Scan for the cell matching the given text and deliver its [x, y] coordinate at center. 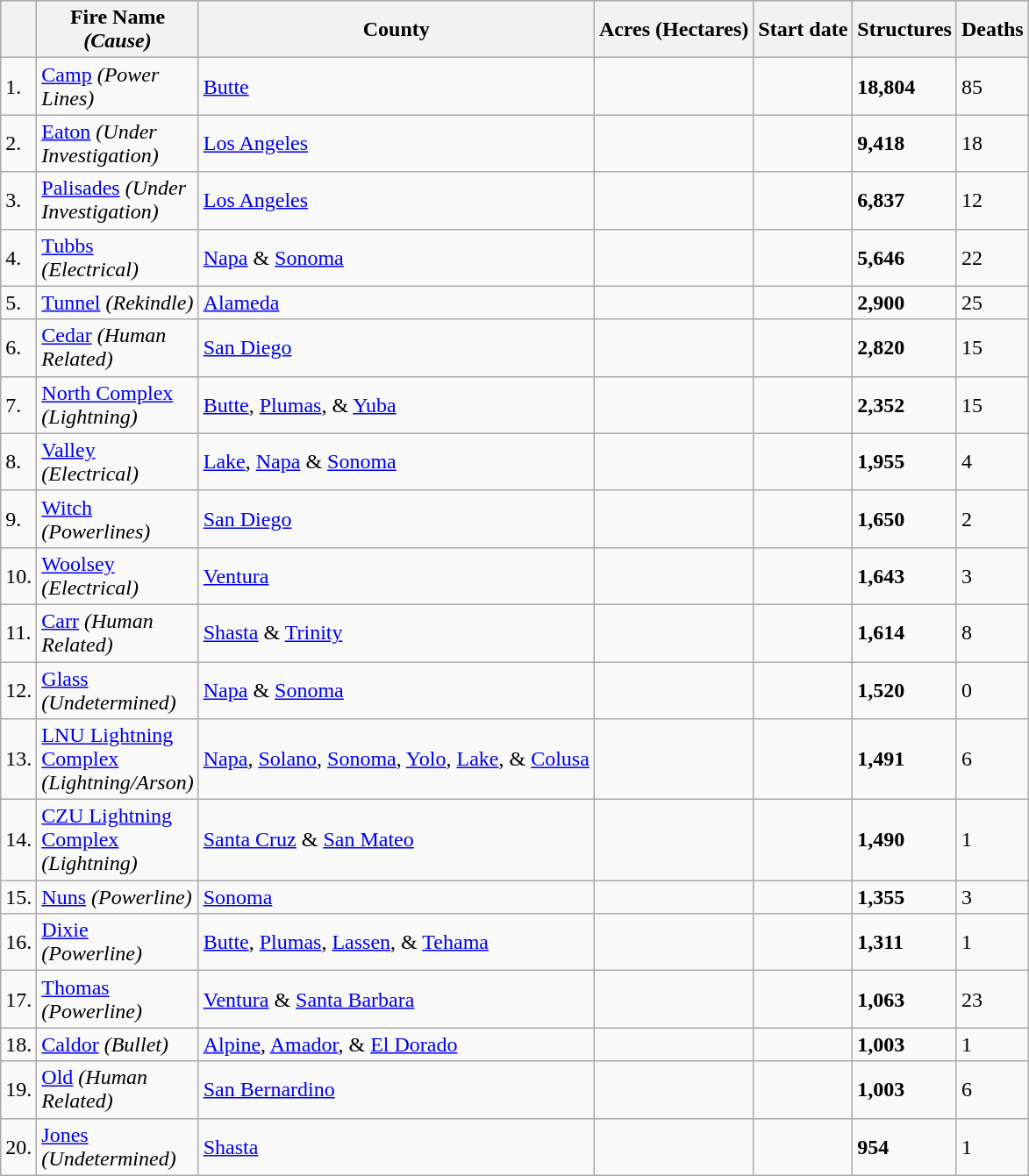
2,352 [905, 405]
Jones (Undetermined) [118, 1147]
1,650 [905, 519]
San Bernardino [397, 1089]
12. [19, 689]
1,955 [905, 461]
18. [19, 1044]
22 [992, 258]
8 [992, 633]
11. [19, 633]
Lake, Napa & Sonoma [397, 461]
Camp (Power Lines) [118, 86]
Butte, Plumas, & Yuba [397, 405]
4 [992, 461]
1,355 [905, 897]
Butte [397, 86]
1,311 [905, 942]
LNU Lightning Complex (Lightning/Arson) [118, 759]
Fire Name (Cause) [118, 30]
Valley (Electrical) [118, 461]
Woolsey (Electrical) [118, 575]
Caldor (Bullet) [118, 1044]
6,837 [905, 200]
Santa Cruz & San Mateo [397, 840]
1. [19, 86]
6. [19, 347]
2,820 [905, 347]
Tunnel (Rekindle) [118, 303]
1,520 [905, 689]
18 [992, 144]
1,063 [905, 1000]
Sonoma [397, 897]
Glass (Undetermined) [118, 689]
2. [19, 144]
Shasta [397, 1147]
Tubbs (Electrical) [118, 258]
Carr (Human Related) [118, 633]
Witch (Powerlines) [118, 519]
12 [992, 200]
Alameda [397, 303]
2,900 [905, 303]
Dixie (Powerline) [118, 942]
Cedar (Human Related) [118, 347]
Deaths [992, 30]
County [397, 30]
10. [19, 575]
17. [19, 1000]
Eaton (Under Investigation) [118, 144]
0 [992, 689]
1,490 [905, 840]
Alpine, Amador, & El Dorado [397, 1044]
1,643 [905, 575]
14. [19, 840]
9,418 [905, 144]
3. [19, 200]
Butte, Plumas, Lassen, & Tehama [397, 942]
23 [992, 1000]
15. [19, 897]
18,804 [905, 86]
954 [905, 1147]
Palisades (Under Investigation) [118, 200]
Old (Human Related) [118, 1089]
2 [992, 519]
16. [19, 942]
Nuns (Powerline) [118, 897]
20. [19, 1147]
Acres (Hectares) [674, 30]
19. [19, 1089]
Structures [905, 30]
1,614 [905, 633]
1,491 [905, 759]
7. [19, 405]
Ventura & Santa Barbara [397, 1000]
Start date [804, 30]
4. [19, 258]
5,646 [905, 258]
CZU Lightning Complex (Lightning) [118, 840]
8. [19, 461]
Napa, Solano, Sonoma, Yolo, Lake, & Colusa [397, 759]
13. [19, 759]
85 [992, 86]
5. [19, 303]
Thomas (Powerline) [118, 1000]
North Complex (Lightning) [118, 405]
9. [19, 519]
Ventura [397, 575]
Shasta & Trinity [397, 633]
25 [992, 303]
